Return (X, Y) of the center of cell containing provided text 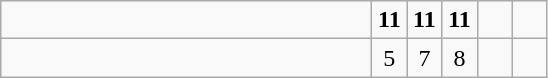
7 (424, 58)
8 (460, 58)
5 (390, 58)
